Search for the cell housing the specified text and yield its [X, Y] center coordinate. 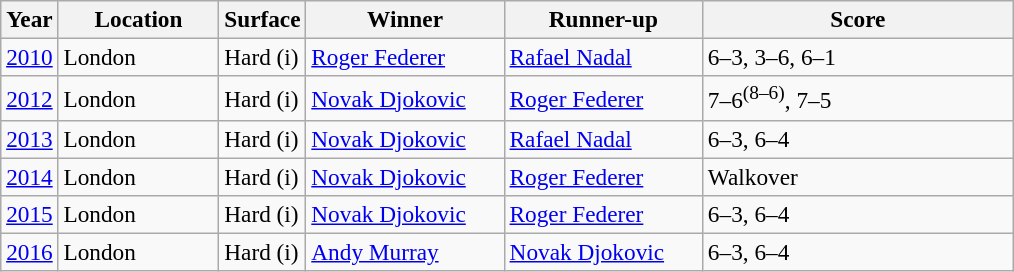
2012 [30, 98]
2010 [30, 57]
6–3, 3–6, 6–1 [858, 57]
Location [138, 19]
Year [30, 19]
Andy Murray [405, 252]
2016 [30, 252]
7–6(8–6), 7–5 [858, 98]
2013 [30, 139]
Winner [405, 19]
Surface [262, 19]
Score [858, 19]
Runner-up [603, 19]
2015 [30, 214]
2014 [30, 177]
Walkover [858, 177]
